Capture the cell that displays the provided text and extract its [x, y] central coordinate. 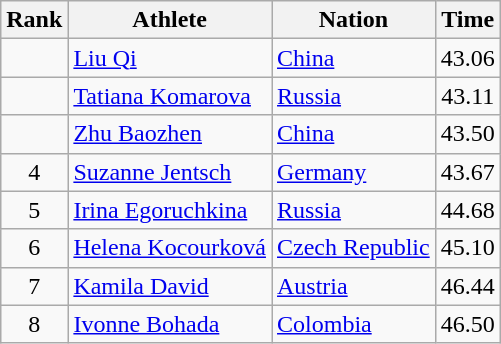
46.50 [468, 324]
43.67 [468, 172]
44.68 [468, 210]
43.50 [468, 134]
6 [34, 248]
Athlete [170, 20]
5 [34, 210]
Ivonne Bohada [170, 324]
Nation [354, 20]
45.10 [468, 248]
4 [34, 172]
43.06 [468, 58]
46.44 [468, 286]
Germany [354, 172]
Rank [34, 20]
Zhu Baozhen [170, 134]
Irina Egoruchkina [170, 210]
Suzanne Jentsch [170, 172]
Helena Kocourková [170, 248]
43.11 [468, 96]
Czech Republic [354, 248]
8 [34, 324]
Tatiana Komarova [170, 96]
Kamila David [170, 286]
7 [34, 286]
Austria [354, 286]
Liu Qi [170, 58]
Colombia [354, 324]
Time [468, 20]
